Return [X, Y] of the center of cell containing provided text 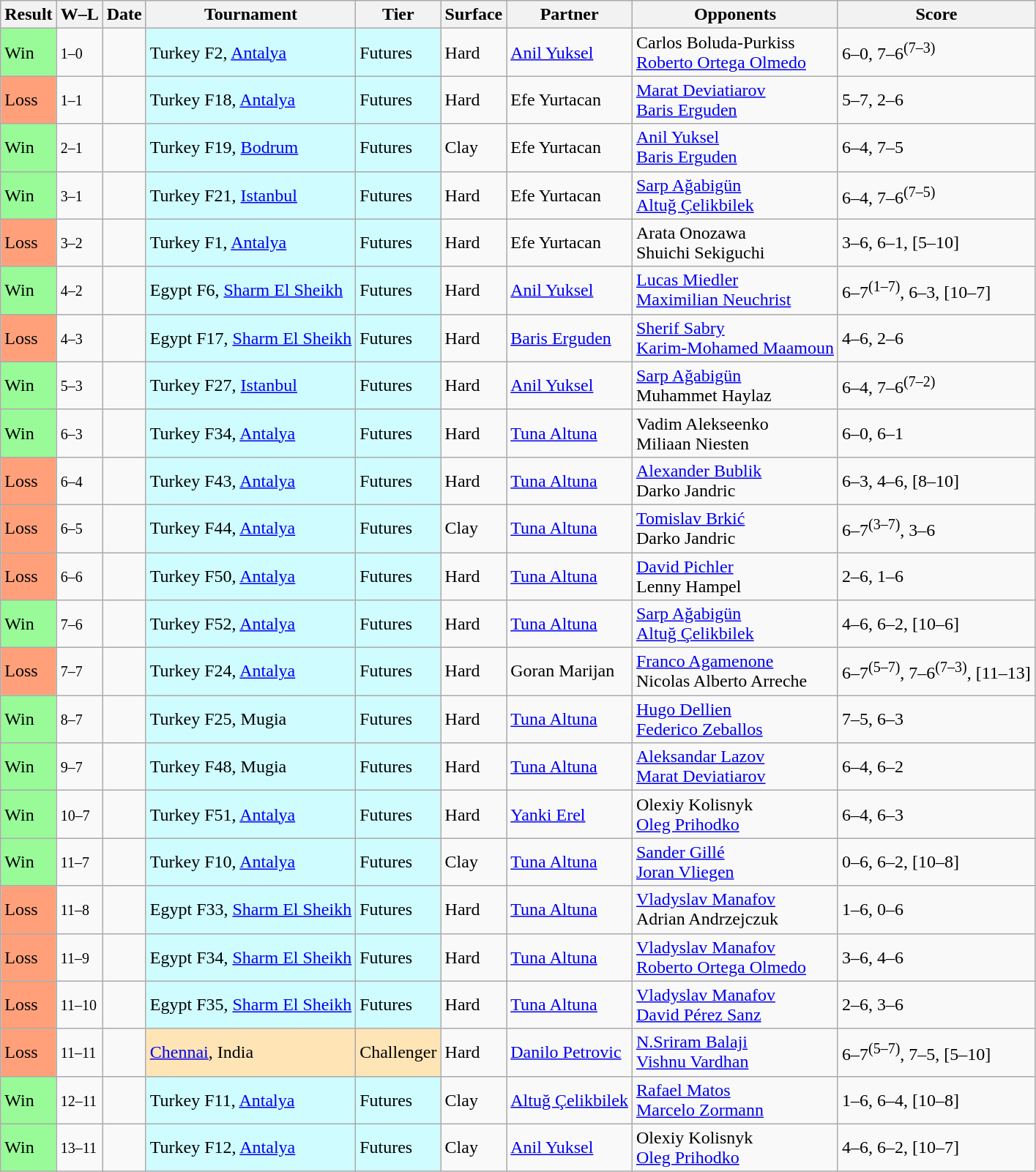
Turkey F51, Antalya [250, 814]
Tier [398, 15]
3–2 [79, 243]
Vladyslav Manafov Adrian Andrzejczuk [735, 909]
Turkey F27, Istanbul [250, 385]
Date [124, 15]
Vladyslav Manafov Roberto Ortega Olmedo [735, 958]
11–8 [79, 909]
6–7(1–7), 6–3, [10–7] [936, 290]
6–3 [79, 433]
Turkey F24, Antalya [250, 672]
6–7(5–7), 7–6(7–3), [11–13] [936, 672]
2–1 [79, 148]
7–6 [79, 624]
Turkey F1, Antalya [250, 243]
Turkey F43, Antalya [250, 480]
11–9 [79, 958]
6–3, 4–6, [8–10] [936, 480]
Turkey F12, Antalya [250, 1148]
7–7 [79, 672]
Vadim Alekseenko Miliaan Niesten [735, 433]
Carlos Boluda-Purkiss Roberto Ortega Olmedo [735, 53]
13–11 [79, 1148]
Turkey F25, Mugia [250, 719]
N.Sriram Balaji Vishnu Vardhan [735, 1053]
12–11 [79, 1100]
6–5 [79, 529]
Egypt F35, Sharm El Sheikh [250, 1004]
4–6, 2–6 [936, 338]
4–6, 6–2, [10–6] [936, 624]
Sherif Sabry Karim-Mohamed Maamoun [735, 338]
6–6 [79, 575]
Egypt F6, Sharm El Sheikh [250, 290]
1–1 [79, 100]
7–5, 6–3 [936, 719]
Yanki Erel [570, 814]
Egypt F33, Sharm El Sheikh [250, 909]
Chennai, India [250, 1053]
Altuğ Çelikbilek [570, 1100]
11–10 [79, 1004]
Lucas Miedler Maximilian Neuchrist [735, 290]
Turkey F44, Antalya [250, 529]
Turkey F34, Antalya [250, 433]
Alexander Bublik Darko Jandric [735, 480]
9–7 [79, 767]
3–6, 4–6 [936, 958]
2–6, 3–6 [936, 1004]
3–6, 6–1, [5–10] [936, 243]
Turkey F21, Istanbul [250, 195]
Egypt F34, Sharm El Sheikh [250, 958]
Result [29, 15]
6–4 [79, 480]
3–1 [79, 195]
Tournament [250, 15]
6–4, 7–6(7–2) [936, 385]
Franco Agamenone Nicolas Alberto Arreche [735, 672]
6–7(5–7), 7–5, [5–10] [936, 1053]
0–6, 6–2, [10–8] [936, 862]
Turkey F52, Antalya [250, 624]
Sarp Ağabigün Muhammet Haylaz [735, 385]
Turkey F10, Antalya [250, 862]
W–L [79, 15]
Opponents [735, 15]
1–0 [79, 53]
Challenger [398, 1053]
4–3 [79, 338]
4–6, 6–2, [10–7] [936, 1148]
Goran Marijan [570, 672]
6–4, 6–2 [936, 767]
2–6, 1–6 [936, 575]
Rafael Matos Marcelo Zormann [735, 1100]
5–7, 2–6 [936, 100]
6–0, 6–1 [936, 433]
Arata Onozawa Shuichi Sekiguchi [735, 243]
Egypt F17, Sharm El Sheikh [250, 338]
Danilo Petrovic [570, 1053]
8–7 [79, 719]
Aleksandar Lazov Marat Deviatiarov [735, 767]
11–7 [79, 862]
Vladyslav Manafov David Pérez Sanz [735, 1004]
Score [936, 15]
Tomislav Brkić Darko Jandric [735, 529]
1–6, 0–6 [936, 909]
Turkey F19, Bodrum [250, 148]
Marat Deviatiarov Baris Erguden [735, 100]
Hugo Dellien Federico Zeballos [735, 719]
Sander Gillé Joran Vliegen [735, 862]
6–4, 6–3 [936, 814]
5–3 [79, 385]
Turkey F50, Antalya [250, 575]
Turkey F11, Antalya [250, 1100]
11–11 [79, 1053]
Partner [570, 15]
6–4, 7–6(7–5) [936, 195]
Turkey F48, Mugia [250, 767]
Anil Yuksel Baris Erguden [735, 148]
Baris Erguden [570, 338]
Surface [474, 15]
David Pichler Lenny Hampel [735, 575]
4–2 [79, 290]
10–7 [79, 814]
1–6, 6–4, [10–8] [936, 1100]
6–4, 7–5 [936, 148]
6–7(3–7), 3–6 [936, 529]
Turkey F2, Antalya [250, 53]
Turkey F18, Antalya [250, 100]
6–0, 7–6(7–3) [936, 53]
